Find where the given text appears and provide that cell's center as [x, y] coordinate. 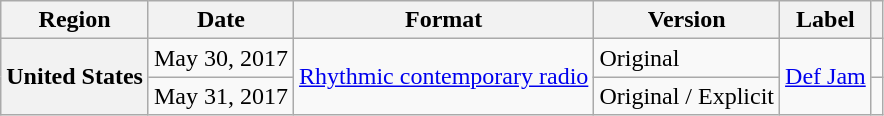
May 30, 2017 [220, 58]
Region [75, 20]
United States [75, 77]
Def Jam [826, 77]
May 31, 2017 [220, 96]
Version [687, 20]
Format [444, 20]
Date [220, 20]
Original [687, 58]
Original / Explicit [687, 96]
Label [826, 20]
Rhythmic contemporary radio [444, 77]
